Scan for the cell matching the given text and deliver its [X, Y] coordinate at center. 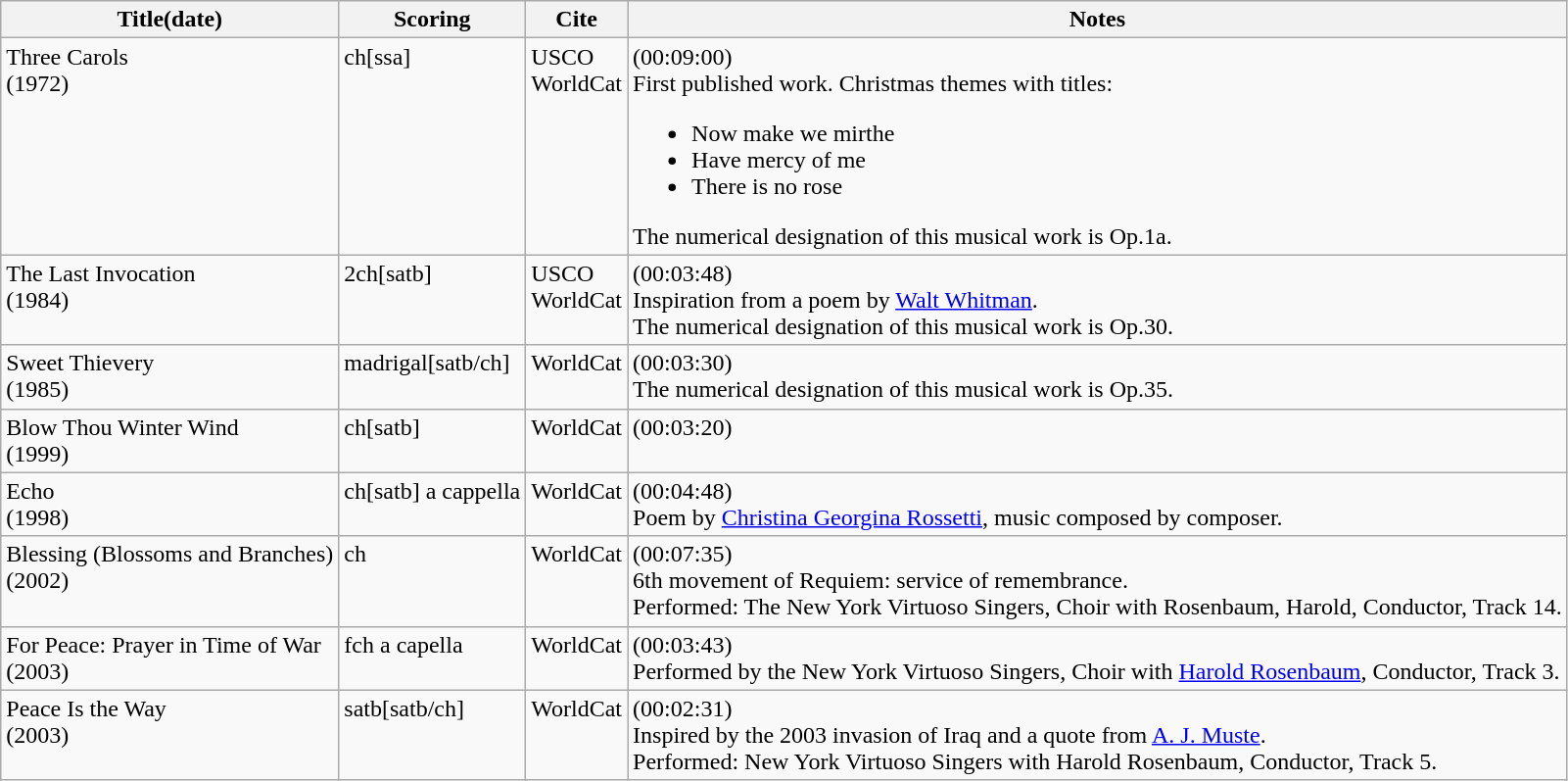
ch[satb] [433, 441]
The Last Invocation(1984) [170, 300]
(00:03:30)The numerical designation of this musical work is Op.35. [1098, 376]
Peace Is the Way(2003) [170, 735]
madrigal[satb/ch] [433, 376]
For Peace: Prayer in Time of War(2003) [170, 659]
Blessing (Blossoms and Branches)(2002) [170, 581]
(00:04:48)Poem by Christina Georgina Rossetti, music composed by composer. [1098, 504]
ch [433, 581]
(00:03:48)Inspiration from a poem by Walt Whitman.The numerical designation of this musical work is Op.30. [1098, 300]
Cite [577, 20]
2ch[satb] [433, 300]
Notes [1098, 20]
Echo(1998) [170, 504]
Sweet Thievery(1985) [170, 376]
(00:03:20) [1098, 441]
Blow Thou Winter Wind(1999) [170, 441]
ch[satb] a cappella [433, 504]
Three Carols(1972) [170, 147]
(00:03:43)Performed by the New York Virtuoso Singers, Choir with Harold Rosenbaum, Conductor, Track 3. [1098, 659]
fch a capella [433, 659]
ch[ssa] [433, 147]
Title(date) [170, 20]
Scoring [433, 20]
satb[satb/ch] [433, 735]
